Detect which cell encompasses the target text, then output its [X, Y] center coordinate. 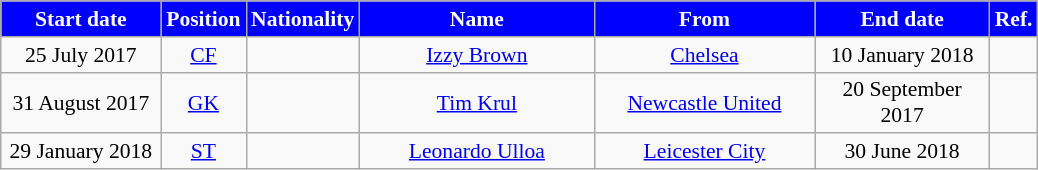
Position [204, 19]
Name [476, 19]
ST [204, 152]
GK [204, 102]
Tim Krul [476, 102]
Leicester City [704, 152]
From [704, 19]
10 January 2018 [902, 55]
Newcastle United [704, 102]
Ref. [1014, 19]
Izzy Brown [476, 55]
End date [902, 19]
Nationality [302, 19]
25 July 2017 [81, 55]
Start date [81, 19]
29 January 2018 [81, 152]
20 September 2017 [902, 102]
30 June 2018 [902, 152]
Chelsea [704, 55]
31 August 2017 [81, 102]
Leonardo Ulloa [476, 152]
CF [204, 55]
